Extract the (X, Y) coordinate from the center of the cell holding the provided text.  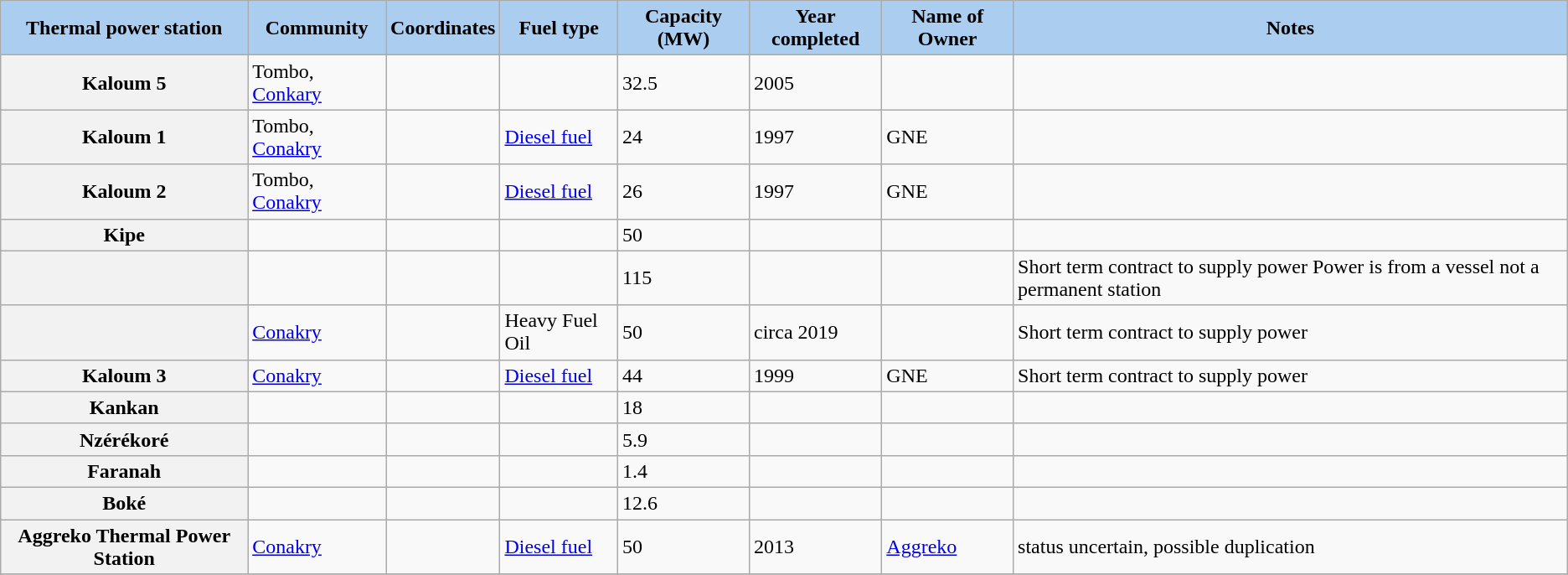
2005 (815, 82)
Kaloum 5 (124, 82)
12.6 (683, 503)
Nzérékoré (124, 439)
Coordinates (443, 28)
Notes (1291, 28)
status uncertain, possible duplication (1291, 547)
Year completed (815, 28)
2013 (815, 547)
Faranah (124, 471)
Fuel type (560, 28)
Name of Owner (948, 28)
Heavy Fuel Oil (560, 332)
32.5 (683, 82)
Short term contract to supply power Power is from a vessel not a permanent station (1291, 278)
Kankan (124, 407)
26 (683, 191)
Thermal power station (124, 28)
5.9 (683, 439)
circa 2019 (815, 332)
Capacity (MW) (683, 28)
Tombo, Conkary (317, 82)
Aggreko (948, 547)
Kipe (124, 235)
44 (683, 376)
Kaloum 1 (124, 137)
24 (683, 137)
Boké (124, 503)
1.4 (683, 471)
Kaloum 3 (124, 376)
18 (683, 407)
115 (683, 278)
1999 (815, 376)
Community (317, 28)
Kaloum 2 (124, 191)
Aggreko Thermal Power Station (124, 547)
